Locate the cell with the specified text and output its (X, Y) center coordinate. 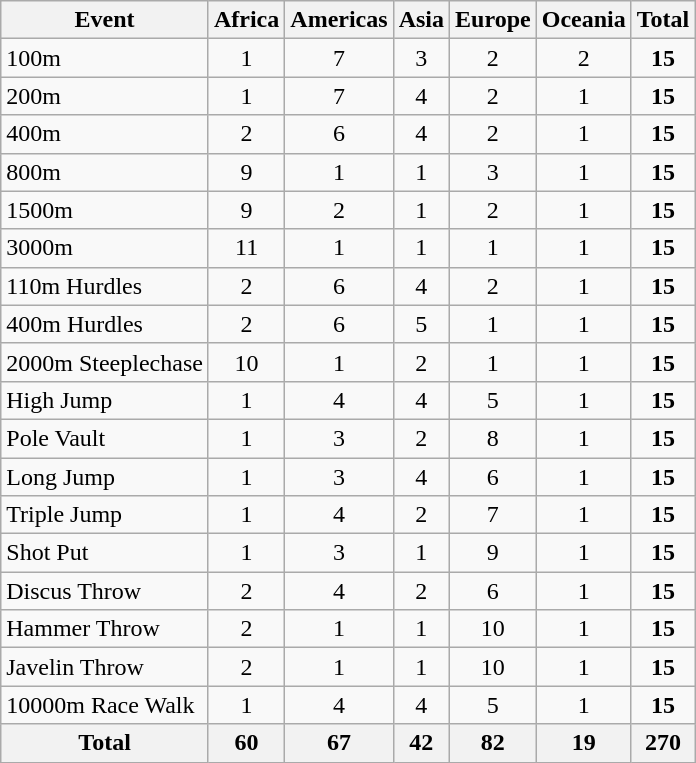
10000m Race Walk (105, 705)
Europe (494, 20)
270 (663, 743)
42 (421, 743)
Africa (246, 20)
110m Hurdles (105, 286)
2000m Steeplechase (105, 362)
60 (246, 743)
67 (339, 743)
High Jump (105, 400)
Event (105, 20)
Pole Vault (105, 438)
400m Hurdles (105, 324)
400m (105, 134)
Shot Put (105, 553)
200m (105, 96)
Asia (421, 20)
100m (105, 58)
3000m (105, 248)
Hammer Throw (105, 629)
82 (494, 743)
1500m (105, 210)
800m (105, 172)
Discus Throw (105, 591)
11 (246, 248)
19 (584, 743)
Americas (339, 20)
Oceania (584, 20)
Javelin Throw (105, 667)
Triple Jump (105, 515)
8 (494, 438)
Long Jump (105, 477)
